Return [X, Y] of the center of cell containing provided text 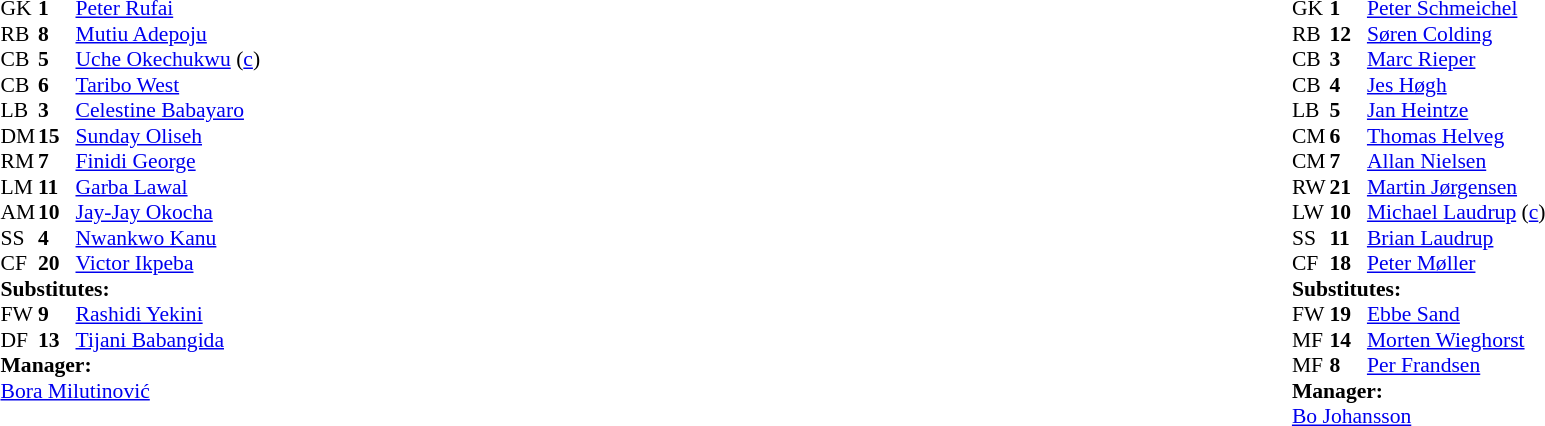
Sunday Oliseh [168, 136]
Substitutes: [130, 289]
9 [57, 315]
LM [19, 187]
Nwankwo Kanu [168, 238]
RM [19, 161]
19 [1348, 315]
DM [19, 136]
13 [57, 340]
18 [1348, 263]
12 [1348, 34]
LW [1311, 213]
Manager: [130, 365]
Finidi George [168, 161]
Victor Ikpeba [168, 263]
15 [57, 136]
Rashidi Yekini [168, 315]
Tijani Babangida [168, 340]
20 [57, 263]
Celestine Babayaro [168, 111]
DF [19, 340]
14 [1348, 340]
Uche Okechukwu (c) [168, 59]
Garba Lawal [168, 187]
Bora Milutinović [130, 391]
Jay-Jay Okocha [168, 213]
Mutiu Adepoju [168, 34]
21 [1348, 187]
AM [19, 213]
RW [1311, 187]
Taribo West [168, 85]
